Provide the (x, y) coordinate of the cell's center where the given text is located.  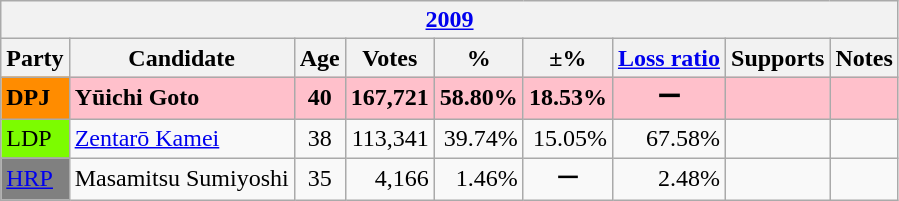
58.80% (478, 98)
LDP (35, 138)
Supports (778, 58)
Loss ratio (668, 58)
38 (320, 138)
2009 (450, 20)
HRP (35, 180)
4,166 (390, 180)
67.58% (668, 138)
±% (568, 58)
15.05% (568, 138)
18.53% (568, 98)
Masamitsu Sumiyoshi (182, 180)
Party (35, 58)
1.46% (478, 180)
Zentarō Kamei (182, 138)
113,341 (390, 138)
40 (320, 98)
DPJ (35, 98)
35 (320, 180)
Notes (864, 58)
167,721 (390, 98)
Votes (390, 58)
39.74% (478, 138)
Candidate (182, 58)
2.48% (668, 180)
Yūichi Goto (182, 98)
Age (320, 58)
% (478, 58)
